Output the (x, y) coordinate of the center of the cell containing the given text.  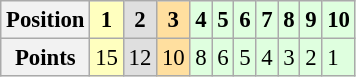
Position (46, 20)
15 (106, 58)
7 (267, 20)
Points (46, 58)
12 (140, 58)
9 (311, 20)
